Provide the (X, Y) coordinate of the cell's center where the given text is located.  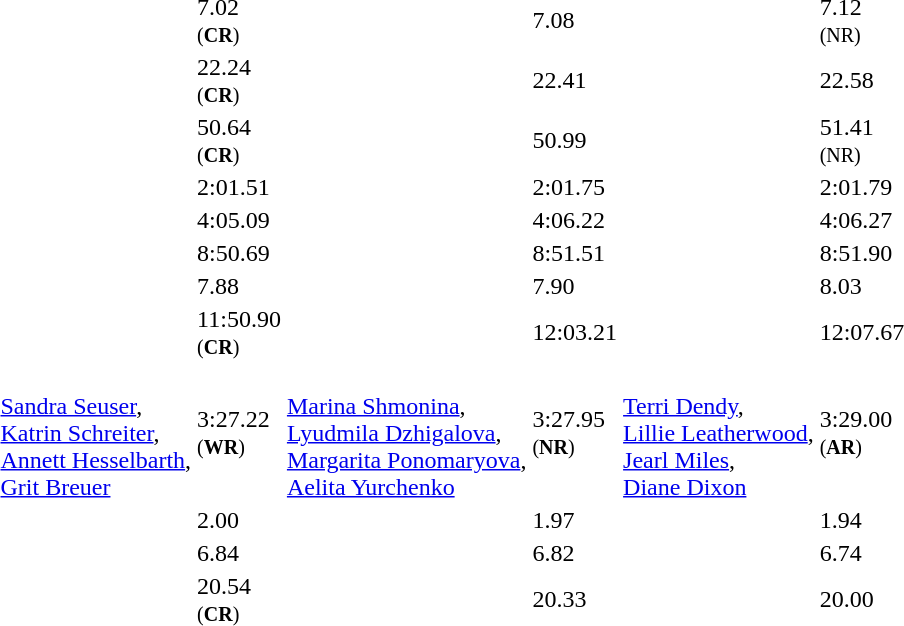
2:01.75 (575, 187)
7.90 (575, 286)
4:05.09 (240, 220)
50.99 (575, 140)
8:50.69 (240, 253)
22.41 (575, 80)
11:50.90(CR) (240, 332)
6.84 (240, 553)
7.88 (240, 286)
12:03.21 (575, 332)
1.97 (575, 520)
2.00 (240, 520)
2:01.51 (240, 187)
22.24(CR) (240, 80)
3:27.22(WR) (240, 433)
6.82 (575, 553)
Marina Shmonina,Lyudmila Dzhigalova,Margarita Ponomaryova,Aelita Yurchenko (406, 433)
8:51.51 (575, 253)
4:06.22 (575, 220)
Terri Dendy,Lillie Leatherwood,Jearl Miles,Diane Dixon (719, 433)
50.64(CR) (240, 140)
3:27.95(NR) (575, 433)
